Return the [x, y] coordinate for the center point of the cell that contains the specified text.  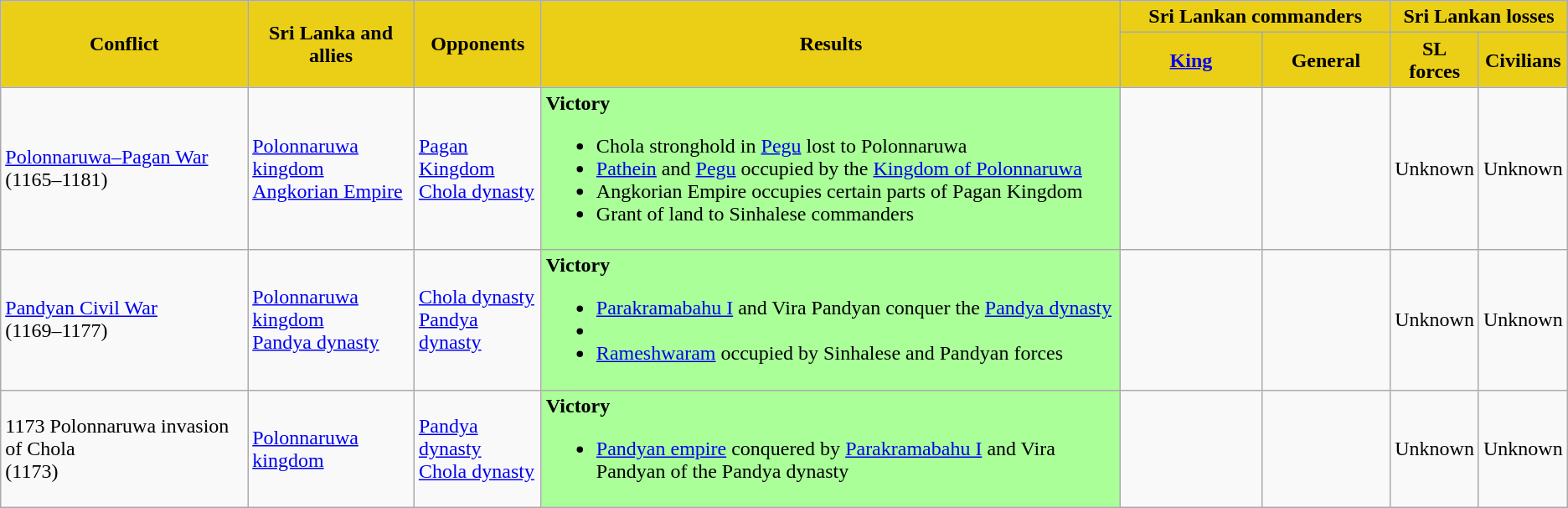
General [1326, 60]
Chola dynastyPandya dynasty [477, 320]
Sri Lanka and allies [332, 44]
Polonnaruwa kingdom [332, 448]
SLforces [1435, 60]
Conflict [124, 44]
Polonnaruwa–Pagan War(1165–1181) [124, 168]
Civilians [1523, 60]
Sri Lankan losses [1479, 17]
Pagan KingdomChola dynasty [477, 168]
Polonnaruwa kingdomAngkorian Empire [332, 168]
Pandyan Civil War(1169–1177) [124, 320]
Results [831, 44]
VictoryPandyan empire conquered by Parakramabahu I and Vira Pandyan of the Pandya dynasty [831, 448]
Opponents [477, 44]
Sri Lankan commanders [1256, 17]
1173 Polonnaruwa invasion of Chola(1173) [124, 448]
King [1191, 60]
Polonnaruwa kingdomPandya dynasty [332, 320]
Pandya dynastyChola dynasty [477, 448]
VictoryParakramabahu I and Vira Pandyan conquer the Pandya dynastyRameshwaram occupied by Sinhalese and Pandyan forces [831, 320]
